Find where the given text appears and provide that cell's center as [x, y] coordinate. 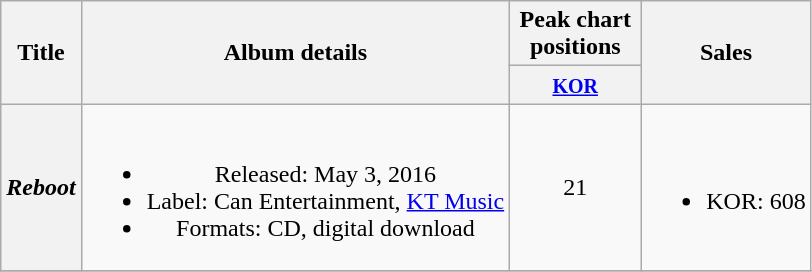
KOR: 608 [726, 188]
Peak chart positions [576, 34]
Title [41, 52]
21 [576, 188]
Reboot [41, 188]
Sales [726, 52]
Album details [296, 52]
KOR [576, 85]
Released: May 3, 2016Label: Can Entertainment, KT MusicFormats: CD, digital download [296, 188]
